Identify which cell holds the provided text, then report its [X, Y] central coordinate. 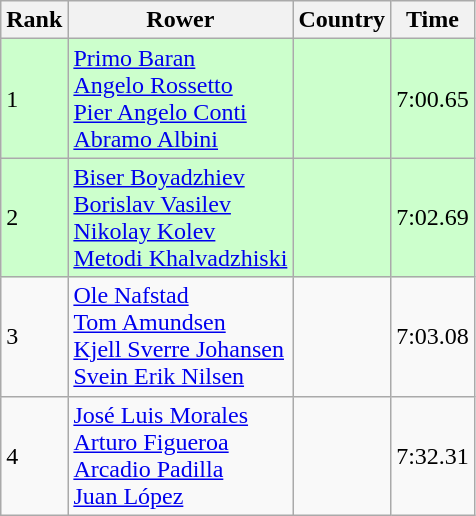
Rower [180, 20]
Country [342, 20]
4 [34, 456]
7:02.69 [433, 218]
Biser BoyadzhievBorislav VasilevNikolay KolevMetodi Khalvadzhiski [180, 218]
Time [433, 20]
Rank [34, 20]
1 [34, 98]
7:32.31 [433, 456]
7:03.08 [433, 336]
Primo BaranAngelo RossettoPier Angelo ContiAbramo Albini [180, 98]
Ole NafstadTom AmundsenKjell Sverre JohansenSvein Erik Nilsen [180, 336]
José Luis MoralesArturo FigueroaArcadio PadillaJuan López [180, 456]
3 [34, 336]
2 [34, 218]
7:00.65 [433, 98]
